Detect which cell encompasses the target text, then output its (x, y) center coordinate. 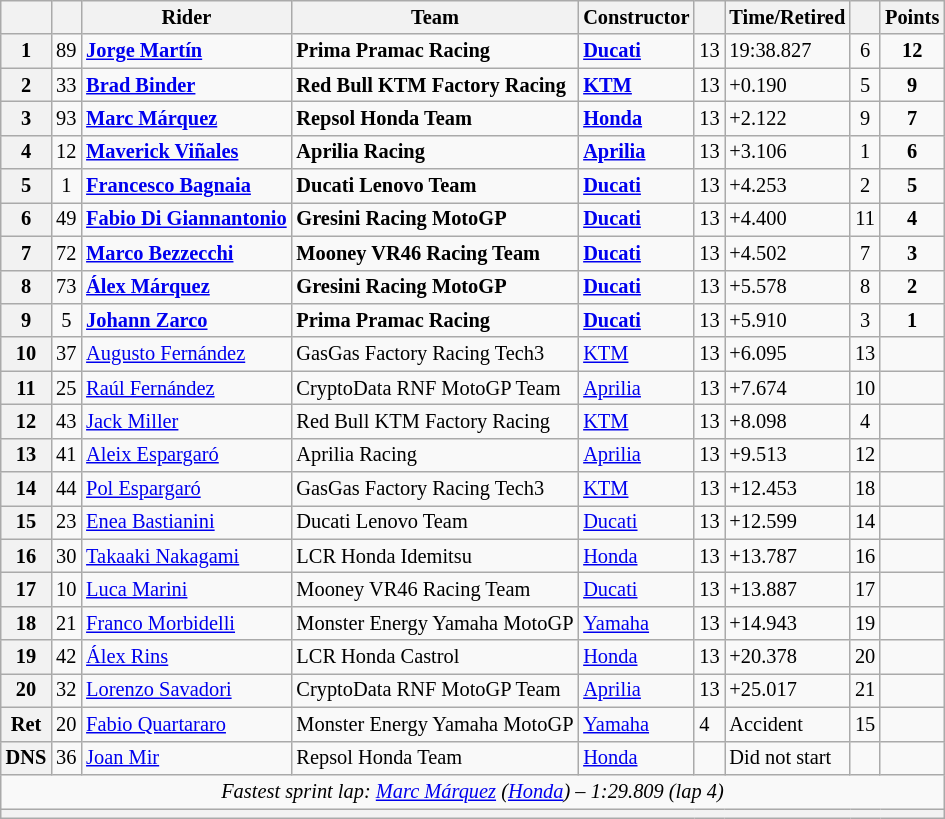
89 (66, 51)
Points (912, 17)
Fabio Di Giannantonio (186, 219)
Johann Zarco (186, 320)
Maverick Viñales (186, 152)
42 (66, 657)
+14.943 (787, 623)
Team (434, 17)
Augusto Fernández (186, 354)
+2.122 (787, 118)
36 (66, 758)
+13.887 (787, 589)
37 (66, 354)
+12.599 (787, 522)
19:38.827 (787, 51)
LCR Honda Idemitsu (434, 556)
Accident (787, 724)
Lorenzo Savadori (186, 690)
Álex Márquez (186, 287)
93 (66, 118)
+12.453 (787, 489)
+6.095 (787, 354)
49 (66, 219)
Fabio Quartararo (186, 724)
44 (66, 489)
Ret (26, 724)
Rider (186, 17)
Did not start (787, 758)
+4.502 (787, 253)
Francesco Bagnaia (186, 186)
41 (66, 455)
Jorge Martín (186, 51)
Jack Miller (186, 421)
Álex Rins (186, 657)
30 (66, 556)
Joan Mir (186, 758)
+4.400 (787, 219)
Enea Bastianini (186, 522)
+3.106 (787, 152)
+9.513 (787, 455)
Luca Marini (186, 589)
+20.378 (787, 657)
+4.253 (787, 186)
+5.578 (787, 287)
+8.098 (787, 421)
+7.674 (787, 388)
Marco Bezzecchi (186, 253)
Pol Espargaró (186, 489)
72 (66, 253)
Takaaki Nakagami (186, 556)
+0.190 (787, 85)
Marc Márquez (186, 118)
23 (66, 522)
Raúl Fernández (186, 388)
25 (66, 388)
43 (66, 421)
+25.017 (787, 690)
LCR Honda Castrol (434, 657)
Brad Binder (186, 85)
+13.787 (787, 556)
Constructor (636, 17)
Time/Retired (787, 17)
32 (66, 690)
33 (66, 85)
Fastest sprint lap: Marc Márquez (Honda) – 1:29.809 (lap 4) (472, 791)
Aleix Espargaró (186, 455)
73 (66, 287)
DNS (26, 758)
Franco Morbidelli (186, 623)
+5.910 (787, 320)
